Search for the cell housing the specified text and yield its (x, y) center coordinate. 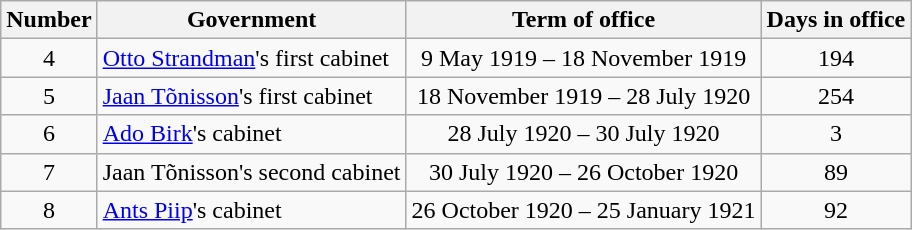
254 (836, 96)
Days in office (836, 20)
Government (252, 20)
6 (49, 134)
4 (49, 58)
Jaan Tõnisson's first cabinet (252, 96)
8 (49, 210)
9 May 1919 – 18 November 1919 (584, 58)
92 (836, 210)
Ado Birk's cabinet (252, 134)
5 (49, 96)
89 (836, 172)
Jaan Tõnisson's second cabinet (252, 172)
Ants Piip's cabinet (252, 210)
28 July 1920 – 30 July 1920 (584, 134)
3 (836, 134)
26 October 1920 – 25 January 1921 (584, 210)
18 November 1919 – 28 July 1920 (584, 96)
Number (49, 20)
30 July 1920 – 26 October 1920 (584, 172)
7 (49, 172)
Term of office (584, 20)
Otto Strandman's first cabinet (252, 58)
194 (836, 58)
